Detect which cell encompasses the target text, then output its (x, y) center coordinate. 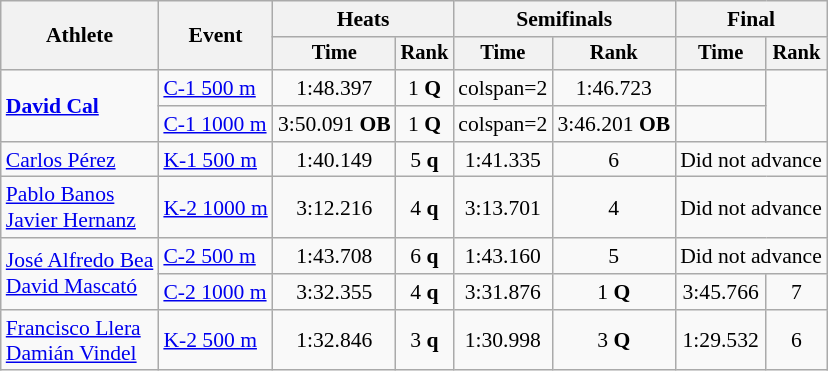
4 (614, 208)
C-2 500 m (215, 256)
K-1 500 m (215, 160)
K-2 500 m (215, 340)
Carlos Pérez (80, 160)
3:32.355 (334, 292)
5 (614, 256)
3:45.766 (720, 292)
Athlete (80, 36)
Event (215, 36)
3:46.201 OB (614, 124)
6 q (425, 256)
Francisco LleraDamián Vindel (80, 340)
3 Q (614, 340)
1:40.149 (334, 160)
1:29.532 (720, 340)
C-2 1000 m (215, 292)
Pablo BanosJavier Hernanz (80, 208)
C-1 1000 m (215, 124)
1:46.723 (614, 88)
3 q (425, 340)
Semifinals (564, 19)
5 q (425, 160)
1:48.397 (334, 88)
Heats (363, 19)
K-2 1000 m (215, 208)
1:43.708 (334, 256)
1:41.335 (502, 160)
3:12.216 (334, 208)
7 (796, 292)
José Alfredo BeaDavid Mascató (80, 274)
1:32.846 (334, 340)
3:13.701 (502, 208)
Final (751, 19)
1:30.998 (502, 340)
3:50.091 OB (334, 124)
C-1 500 m (215, 88)
3:31.876 (502, 292)
David Cal (80, 106)
1:43.160 (502, 256)
